Return [x, y] of the center of cell containing provided text 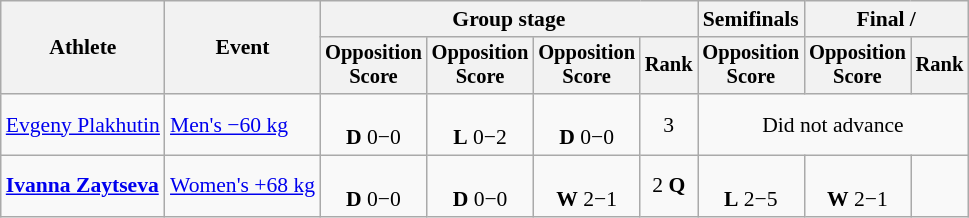
Semifinals [752, 19]
Evgeny Plakhutin [83, 124]
L 2−5 [752, 186]
Final / [886, 19]
Ivanna Zaytseva [83, 186]
2 Q [669, 186]
Did not advance [834, 124]
Group stage [508, 19]
L 0−2 [480, 124]
3 [669, 124]
Event [242, 48]
Men's −60 kg [242, 124]
Athlete [83, 48]
Women's +68 kg [242, 186]
